Scan for the cell matching the given text and deliver its [X, Y] coordinate at center. 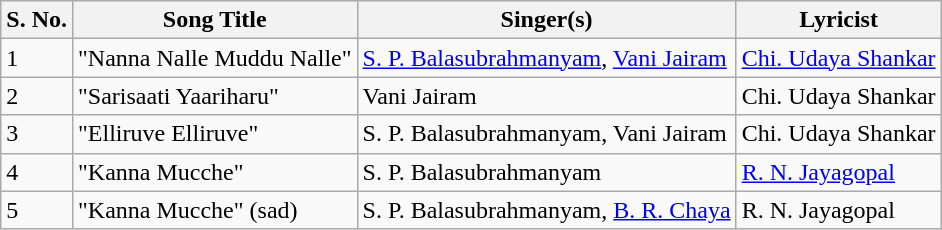
4 [37, 172]
Singer(s) [546, 20]
"Sarisaati Yaariharu" [214, 96]
"Kanna Mucche" (sad) [214, 210]
S. P. Balasubrahmanyam [546, 172]
Vani Jairam [546, 96]
"Elliruve Elliruve" [214, 134]
"Kanna Mucche" [214, 172]
2 [37, 96]
3 [37, 134]
5 [37, 210]
"Nanna Nalle Muddu Nalle" [214, 58]
Song Title [214, 20]
S. No. [37, 20]
Lyricist [838, 20]
1 [37, 58]
S. P. Balasubrahmanyam, B. R. Chaya [546, 210]
